From the cell containing the given text, extract its center point as [x, y] coordinate. 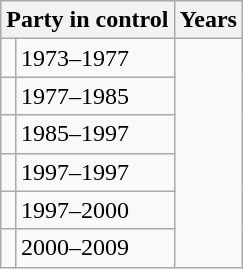
1997–2000 [94, 210]
Years [208, 20]
1985–1997 [94, 134]
2000–2009 [94, 248]
1977–1985 [94, 96]
1997–1997 [94, 172]
Party in control [88, 20]
1973–1977 [94, 58]
